Return [X, Y] of the center of cell containing provided text 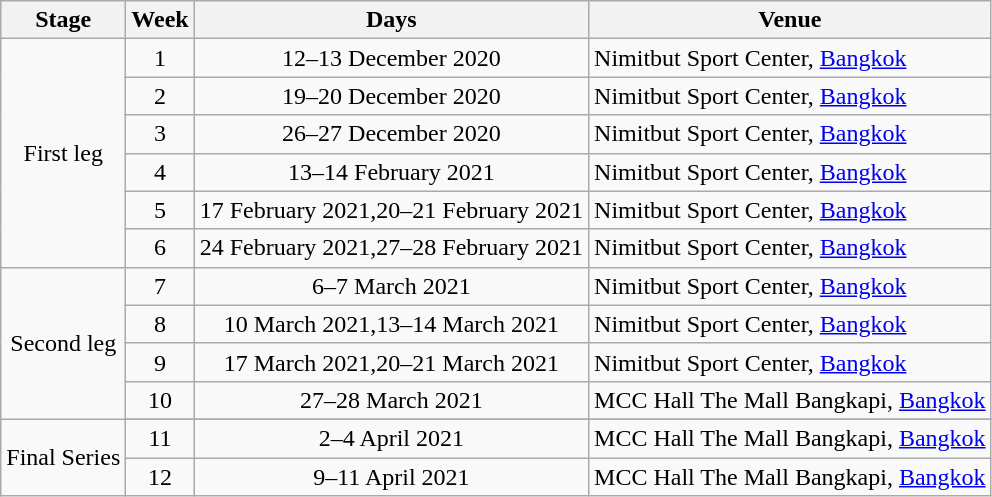
6–7 March 2021 [391, 286]
10 March 2021,13–14 March 2021 [391, 324]
Final Series [64, 457]
11 [160, 438]
4 [160, 172]
6 [160, 248]
3 [160, 134]
17 February 2021,20–21 February 2021 [391, 210]
2 [160, 96]
Venue [790, 20]
2–4 April 2021 [391, 438]
8 [160, 324]
Second leg [64, 343]
12–13 December 2020 [391, 58]
Stage [64, 20]
Days [391, 20]
10 [160, 400]
17 March 2021,20–21 March 2021 [391, 362]
5 [160, 210]
19–20 December 2020 [391, 96]
7 [160, 286]
9 [160, 362]
26–27 December 2020 [391, 134]
27–28 March 2021 [391, 400]
9–11 April 2021 [391, 477]
24 February 2021,27–28 February 2021 [391, 248]
1 [160, 58]
First leg [64, 153]
13–14 February 2021 [391, 172]
Week [160, 20]
12 [160, 477]
